Find where the given text appears and provide that cell's center as [x, y] coordinate. 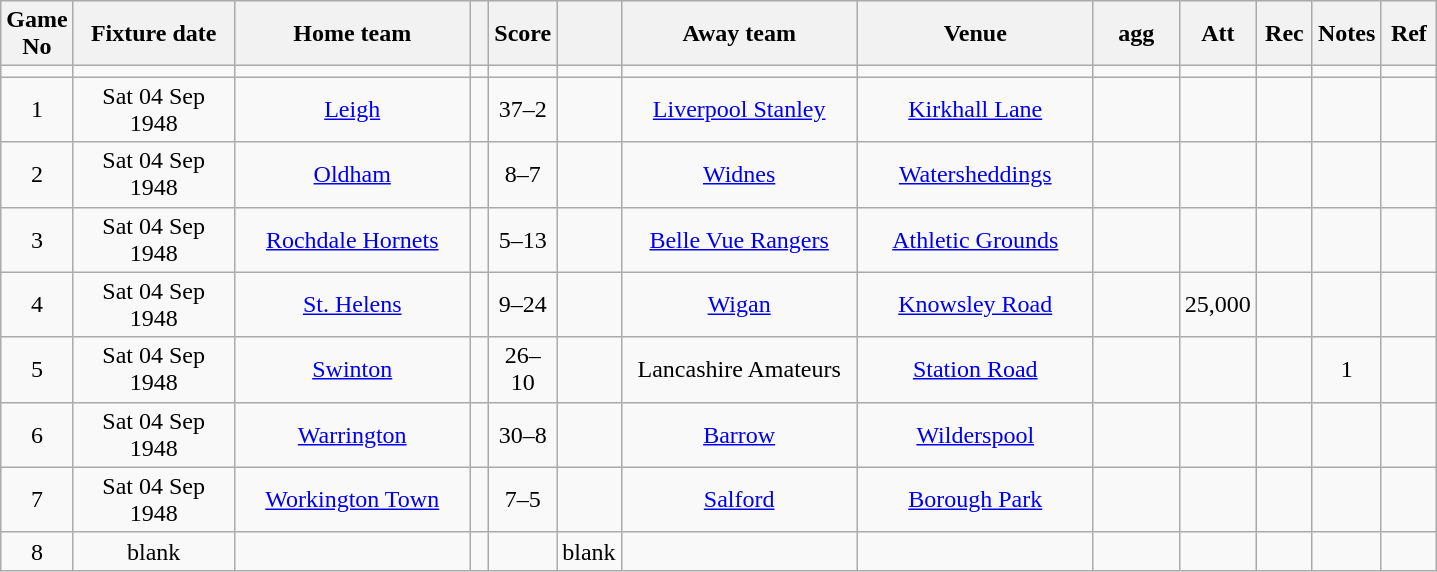
Venue [975, 34]
5–13 [523, 240]
25,000 [1218, 304]
St. Helens [352, 304]
Salford [739, 500]
Game No [37, 34]
Wigan [739, 304]
Workington Town [352, 500]
8–7 [523, 174]
Home team [352, 34]
3 [37, 240]
Wilderspool [975, 434]
Borough Park [975, 500]
Rec [1284, 34]
Barrow [739, 434]
Athletic Grounds [975, 240]
7–5 [523, 500]
Swinton [352, 370]
Oldham [352, 174]
2 [37, 174]
Warrington [352, 434]
Watersheddings [975, 174]
Notes [1346, 34]
37–2 [523, 110]
Att [1218, 34]
Lancashire Amateurs [739, 370]
Fixture date [154, 34]
Kirkhall Lane [975, 110]
9–24 [523, 304]
7 [37, 500]
Leigh [352, 110]
Belle Vue Rangers [739, 240]
4 [37, 304]
6 [37, 434]
Score [523, 34]
Station Road [975, 370]
5 [37, 370]
8 [37, 551]
Liverpool Stanley [739, 110]
Rochdale Hornets [352, 240]
Away team [739, 34]
Ref [1409, 34]
agg [1136, 34]
26–10 [523, 370]
Knowsley Road [975, 304]
Widnes [739, 174]
30–8 [523, 434]
